For the text-containing cell, return its midpoint in (X, Y) coordinate format. 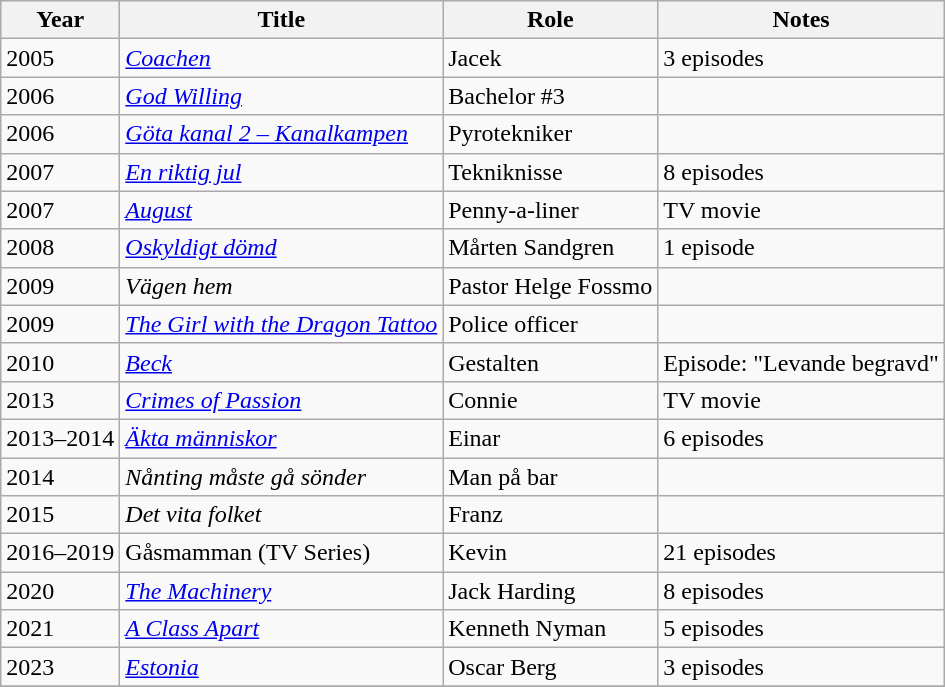
Pastor Helge Fossmo (550, 286)
Role (550, 20)
2016–2019 (60, 553)
God Willing (282, 96)
2023 (60, 667)
Jacek (550, 58)
Beck (282, 362)
Connie (550, 400)
Notes (802, 20)
Pyrotekniker (550, 134)
The Machinery (282, 591)
Det vita folket (282, 515)
2021 (60, 629)
2013 (60, 400)
21 episodes (802, 553)
Year (60, 20)
Nånting måste gå sönder (282, 477)
Gestalten (550, 362)
6 episodes (802, 438)
Police officer (550, 324)
Title (282, 20)
The Girl with the Dragon Tattoo (282, 324)
Penny-a-liner (550, 210)
Äkta människor (282, 438)
Mårten Sandgren (550, 248)
Kenneth Nyman (550, 629)
Bachelor #3 (550, 96)
Estonia (282, 667)
Oscar Berg (550, 667)
2013–2014 (60, 438)
1 episode (802, 248)
August (282, 210)
2015 (60, 515)
Jack Harding (550, 591)
A Class Apart (282, 629)
Einar (550, 438)
Tekniknisse (550, 172)
Gåsmamman (TV Series) (282, 553)
5 episodes (802, 629)
Franz (550, 515)
Göta kanal 2 – Kanalkampen (282, 134)
En riktig jul (282, 172)
Oskyldigt dömd (282, 248)
2020 (60, 591)
Crimes of Passion (282, 400)
2008 (60, 248)
2005 (60, 58)
Kevin (550, 553)
2014 (60, 477)
Man på bar (550, 477)
Coachen (282, 58)
Vägen hem (282, 286)
2010 (60, 362)
Episode: "Levande begravd" (802, 362)
